Detect which cell encompasses the target text, then output its (x, y) center coordinate. 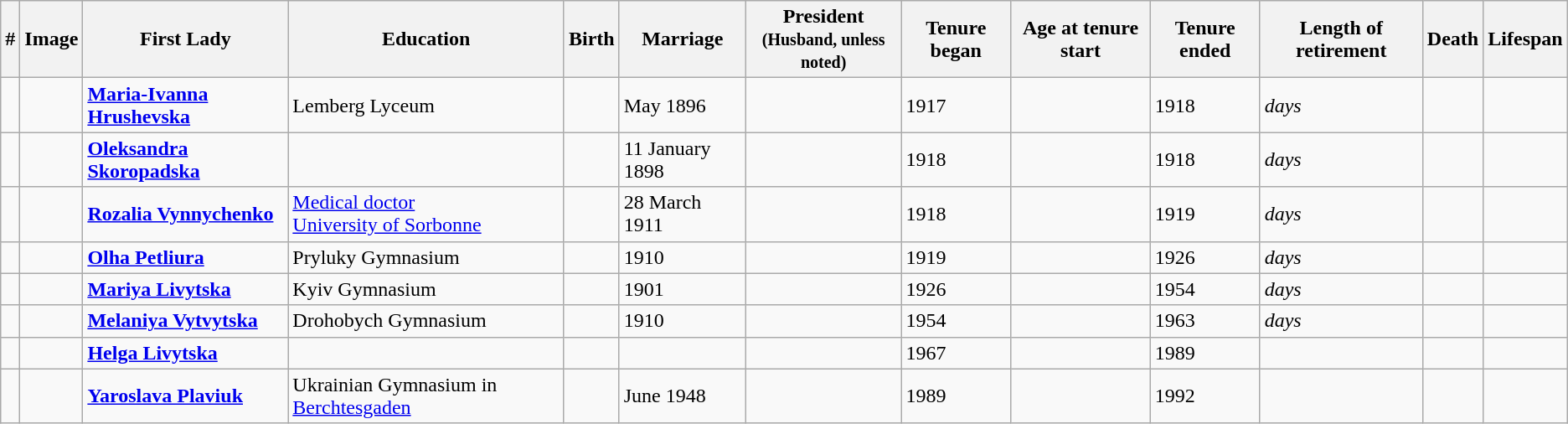
Helga Livytska (186, 353)
# (10, 39)
28 March 1911 (682, 215)
First Lady (186, 39)
Lifespan (1526, 39)
Tenure began (957, 39)
President (Husband, unless noted) (823, 39)
Image (52, 39)
Yaroslava Plaviuk (186, 396)
Marriage (682, 39)
Maria-Ivanna Hrushevska (186, 106)
1917 (957, 106)
Kyiv Gymnasium (426, 289)
Olha Petliura (186, 257)
Drohobych Gymnasium (426, 321)
June 1948 (682, 396)
Death (1452, 39)
Education (426, 39)
Lemberg Lyceum (426, 106)
Age at tenure start (1081, 39)
1992 (1204, 396)
Medical doctorUniversity of Sorbonne (426, 215)
May 1896 (682, 106)
Melaniya Vytvytska (186, 321)
Ukrainian Gymnasium in Berchtesgaden (426, 396)
Oleksandra Skoropadska (186, 159)
1963 (1204, 321)
11 January 1898 (682, 159)
1901 (682, 289)
Length of retirement (1341, 39)
Mariya Livytska (186, 289)
Pryluky Gymnasium (426, 257)
Tenure ended (1204, 39)
Birth (591, 39)
1967 (957, 353)
Rozalia Vynnychenko (186, 215)
